Return (X, Y) of the center of cell containing provided text 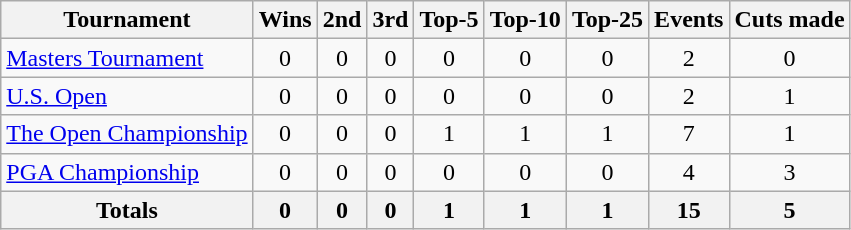
3 (790, 172)
7 (689, 134)
Events (689, 20)
5 (790, 210)
Tournament (127, 20)
Top-5 (449, 20)
Cuts made (790, 20)
Top-25 (607, 20)
U.S. Open (127, 96)
PGA Championship (127, 172)
Top-10 (525, 20)
4 (689, 172)
Totals (127, 210)
The Open Championship (127, 134)
3rd (390, 20)
Wins (285, 20)
15 (689, 210)
Masters Tournament (127, 58)
2nd (342, 20)
